Return (X, Y) of the center of cell containing provided text 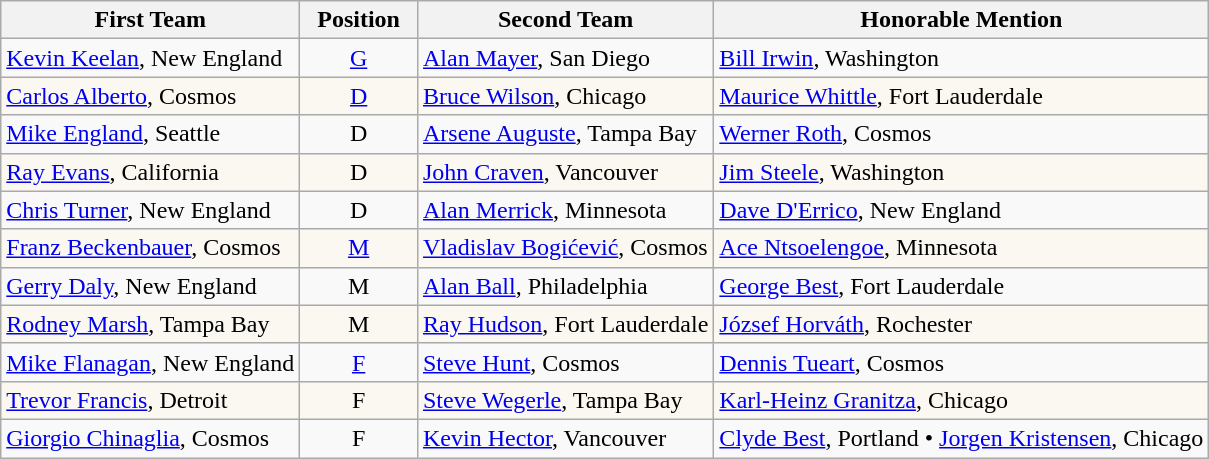
Ace Ntsoelengoe, Minnesota (962, 248)
Steve Wegerle, Tampa Bay (565, 400)
George Best, Fort Lauderdale (962, 286)
Chris Turner, New England (150, 210)
First Team (150, 20)
Second Team (565, 20)
Ray Evans, California (150, 172)
G (359, 58)
Alan Merrick, Minnesota (565, 210)
Kevin Hector, Vancouver (565, 438)
Mike Flanagan, New England (150, 362)
Gerry Daly, New England (150, 286)
Dave D'Errico, New England (962, 210)
Kevin Keelan, New England (150, 58)
Steve Hunt, Cosmos (565, 362)
Giorgio Chinaglia, Cosmos (150, 438)
Vladislav Bogićević, Cosmos (565, 248)
Arsene Auguste, Tampa Bay (565, 134)
Carlos Alberto, Cosmos (150, 96)
József Horváth, Rochester (962, 324)
Bill Irwin, Washington (962, 58)
Dennis Tueart, Cosmos (962, 362)
Clyde Best, Portland • Jorgen Kristensen, Chicago (962, 438)
Alan Ball, Philadelphia (565, 286)
Ray Hudson, Fort Lauderdale (565, 324)
Mike England, Seattle (150, 134)
Position (359, 20)
Bruce Wilson, Chicago (565, 96)
Franz Beckenbauer, Cosmos (150, 248)
Werner Roth, Cosmos (962, 134)
Jim Steele, Washington (962, 172)
Karl-Heinz Granitza, Chicago (962, 400)
Alan Mayer, San Diego (565, 58)
Trevor Francis, Detroit (150, 400)
Honorable Mention (962, 20)
Maurice Whittle, Fort Lauderdale (962, 96)
Rodney Marsh, Tampa Bay (150, 324)
John Craven, Vancouver (565, 172)
